Search for the cell housing the specified text and yield its (X, Y) center coordinate. 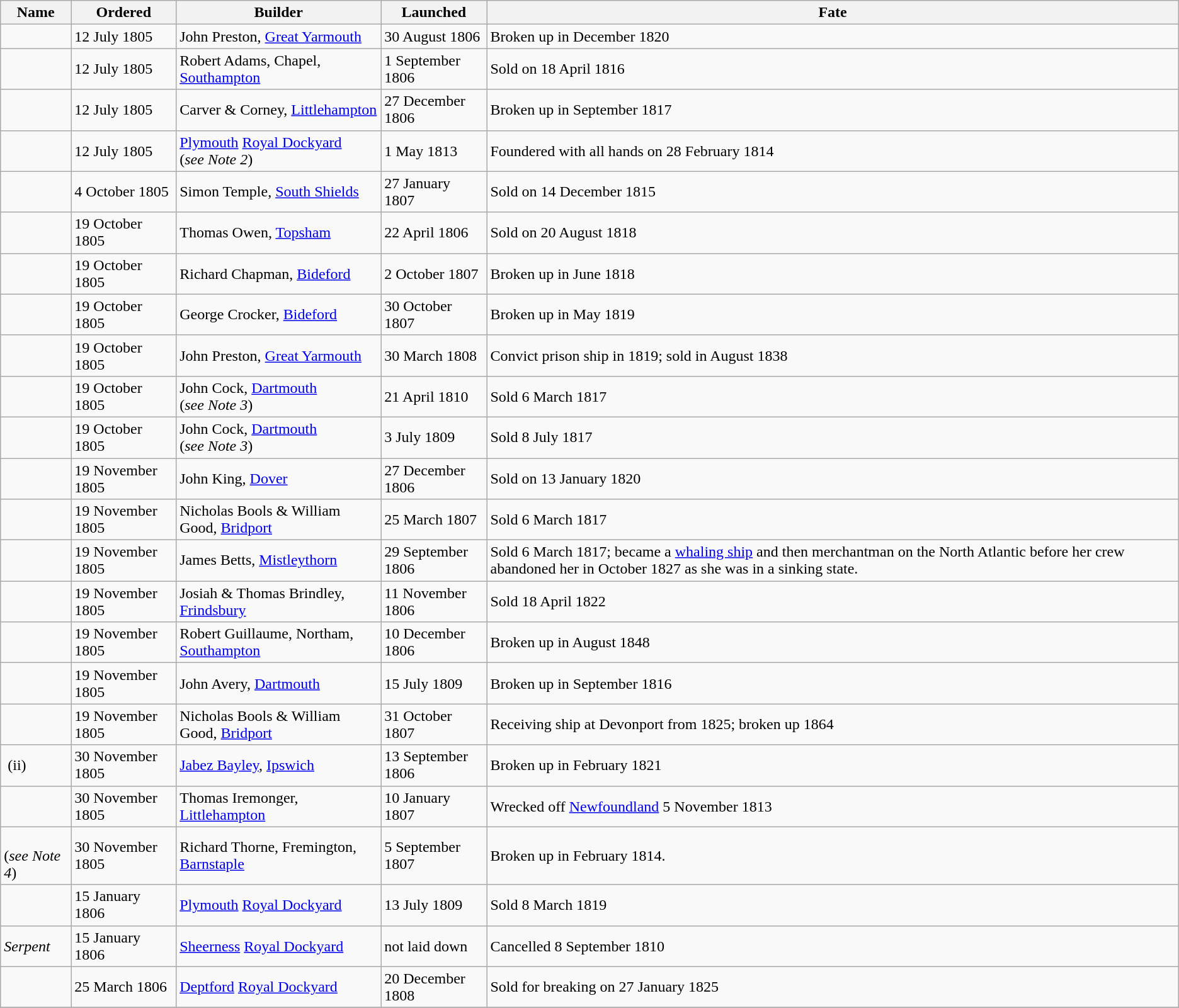
Broken up in December 1820 (833, 37)
John Avery, Dartmouth (278, 684)
Sold on 20 August 1818 (833, 233)
13 July 1809 (434, 905)
Broken up in September 1816 (833, 684)
25 March 1806 (123, 987)
Robert Adams, Chapel, Southampton (278, 69)
Receiving ship at Devonport from 1825; broken up 1864 (833, 724)
Sold 8 March 1819 (833, 905)
11 November 1806 (434, 602)
Deptford Royal Dockyard (278, 987)
13 September 1806 (434, 766)
John King, Dover (278, 479)
(ii) (36, 766)
not laid down (434, 946)
Plymouth Royal Dockyard (278, 905)
Cancelled 8 September 1810 (833, 946)
Broken up in February 1821 (833, 766)
Sold on 18 April 1816 (833, 69)
29 September 1806 (434, 560)
Josiah & Thomas Brindley, Frindsbury (278, 602)
Wrecked off Newfoundland 5 November 1813 (833, 806)
Builder (278, 13)
1 September 1806 (434, 69)
5 September 1807 (434, 856)
30 March 1808 (434, 355)
Convict prison ship in 1819; sold in August 1838 (833, 355)
Jabez Bayley, Ipswich (278, 766)
Robert Guillaume, Northam, Southampton (278, 642)
Richard Chapman, Bideford (278, 273)
3 July 1809 (434, 437)
Thomas Iremonger, Littlehampton (278, 806)
Ordered (123, 13)
(see Note 4) (36, 856)
Broken up in February 1814. (833, 856)
22 April 1806 (434, 233)
Name (36, 13)
Broken up in September 1817 (833, 110)
James Betts, Mistleythorn (278, 560)
1 May 1813 (434, 151)
10 December 1806 (434, 642)
10 January 1807 (434, 806)
Broken up in May 1819 (833, 315)
Serpent (36, 946)
Sheerness Royal Dockyard (278, 946)
15 July 1809 (434, 684)
30 August 1806 (434, 37)
George Crocker, Bideford (278, 315)
Thomas Owen, Topsham (278, 233)
Broken up in June 1818 (833, 273)
4 October 1805 (123, 191)
Sold on 14 December 1815 (833, 191)
Sold for breaking on 27 January 1825 (833, 987)
Fate (833, 13)
Plymouth Royal Dockyard (see Note 2) (278, 151)
Sold 8 July 1817 (833, 437)
2 October 1807 (434, 273)
Foundered with all hands on 28 February 1814 (833, 151)
25 March 1807 (434, 520)
30 October 1807 (434, 315)
Richard Thorne, Fremington, Barnstaple (278, 856)
Launched (434, 13)
20 December 1808 (434, 987)
31 October 1807 (434, 724)
21 April 1810 (434, 397)
Sold 18 April 1822 (833, 602)
Broken up in August 1848 (833, 642)
Sold on 13 January 1820 (833, 479)
27 January 1807 (434, 191)
Carver & Corney, Littlehampton (278, 110)
Simon Temple, South Shields (278, 191)
